Scan for the cell matching the given text and deliver its [X, Y] coordinate at center. 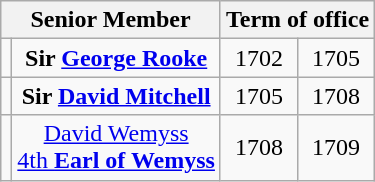
Sir George Rooke [116, 58]
Senior Member [111, 20]
David Wemyss4th Earl of Wemyss [116, 148]
1709 [336, 148]
1702 [258, 58]
Term of office [297, 20]
Sir David Mitchell [116, 96]
